From the cell containing the given text, extract its center point as (X, Y) coordinate. 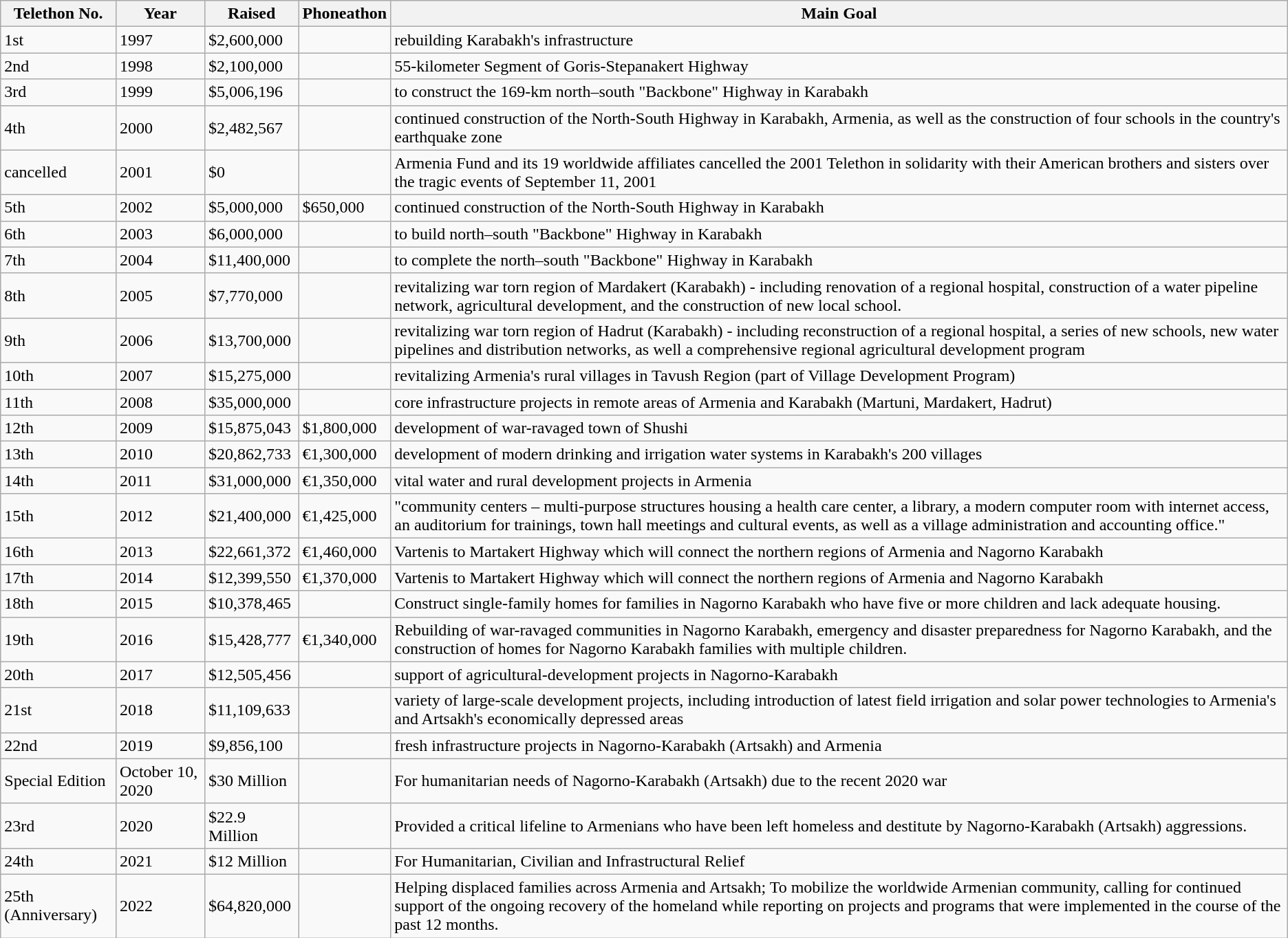
$5,000,000 (251, 208)
7th (58, 260)
$22.9 Million (251, 825)
Special Edition (58, 781)
1st (58, 40)
10th (58, 375)
€1,425,000 (345, 516)
October 10, 2020 (160, 781)
continued construction of the North-South Highway in Karabakh, Armenia, as well as the construction of four schools in the country's earthquake zone (839, 128)
$9,856,100 (251, 745)
2016 (160, 640)
2000 (160, 128)
fresh infrastructure projects in Nagorno-Karabakh (Artsakh) and Armenia (839, 745)
2010 (160, 455)
5th (58, 208)
$21,400,000 (251, 516)
continued construction of the North-South Highway in Karabakh (839, 208)
22nd (58, 745)
17th (58, 578)
to build north–south "Backbone" Highway in Karabakh (839, 234)
18th (58, 604)
$10,378,465 (251, 604)
vital water and rural development projects in Armenia (839, 481)
For humanitarian needs of Nagorno-Karabakh (Artsakh) due to the recent 2020 war (839, 781)
$15,875,043 (251, 428)
$15,428,777 (251, 640)
2021 (160, 861)
11th (58, 402)
$6,000,000 (251, 234)
16th (58, 552)
2014 (160, 578)
13th (58, 455)
$35,000,000 (251, 402)
1998 (160, 66)
Raised (251, 14)
2001 (160, 172)
Year (160, 14)
$20,862,733 (251, 455)
$0 (251, 172)
20th (58, 675)
Main Goal (839, 14)
2004 (160, 260)
$2,482,567 (251, 128)
2003 (160, 234)
1997 (160, 40)
support of agricultural-development projects in Nagorno-Karabakh (839, 675)
2006 (160, 340)
to complete the north–south "Backbone" Highway in Karabakh (839, 260)
$12 Million (251, 861)
2002 (160, 208)
$11,109,633 (251, 710)
2nd (58, 66)
Phoneathon (345, 14)
2007 (160, 375)
2018 (160, 710)
2012 (160, 516)
23rd (58, 825)
$2,100,000 (251, 66)
9th (58, 340)
€1,350,000 (345, 481)
2013 (160, 552)
development of modern drinking and irrigation water systems in Karabakh's 200 villages (839, 455)
6th (58, 234)
$13,700,000 (251, 340)
$12,505,456 (251, 675)
$12,399,550 (251, 578)
$22,661,372 (251, 552)
2015 (160, 604)
25th (Anniversary) (58, 906)
€1,370,000 (345, 578)
Provided a critical lifeline to Armenians who have been left homeless and destitute by Nagorno-Karabakh (Artsakh) aggressions. (839, 825)
2019 (160, 745)
$5,006,196 (251, 92)
€1,340,000 (345, 640)
2009 (160, 428)
2020 (160, 825)
2008 (160, 402)
rebuilding Karabakh's infrastructure (839, 40)
55-kilometer Segment of Goris-Stepanakert Highway (839, 66)
21st (58, 710)
core infrastructure projects in remote areas of Armenia and Karabakh (Martuni, Mardakert, Hadrut) (839, 402)
4th (58, 128)
cancelled (58, 172)
$7,770,000 (251, 296)
2022 (160, 906)
$64,820,000 (251, 906)
8th (58, 296)
$2,600,000 (251, 40)
€1,300,000 (345, 455)
15th (58, 516)
development of war-ravaged town of Shushi (839, 428)
$1,800,000 (345, 428)
1999 (160, 92)
12th (58, 428)
$15,275,000 (251, 375)
Construct single-family homes for families in Nagorno Karabakh who have five or more children and lack adequate housing. (839, 604)
2011 (160, 481)
revitalizing Armenia's rural villages in Tavush Region (part of Village Development Program) (839, 375)
3rd (58, 92)
19th (58, 640)
$31,000,000 (251, 481)
2005 (160, 296)
Telethon No. (58, 14)
$650,000 (345, 208)
€1,460,000 (345, 552)
14th (58, 481)
For Humanitarian, Civilian and Infrastructural Relief (839, 861)
2017 (160, 675)
$11,400,000 (251, 260)
24th (58, 861)
$30 Million (251, 781)
to construct the 169-km north–south "Backbone" Highway in Karabakh (839, 92)
